Extract the (x, y) coordinate from the center of the cell holding the provided text.  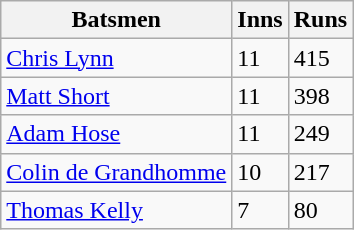
249 (320, 134)
Inns (260, 20)
Chris Lynn (116, 58)
10 (260, 172)
Thomas Kelly (116, 210)
7 (260, 210)
Batsmen (116, 20)
Matt Short (116, 96)
80 (320, 210)
415 (320, 58)
217 (320, 172)
398 (320, 96)
Adam Hose (116, 134)
Colin de Grandhomme (116, 172)
Runs (320, 20)
